Return the [X, Y] coordinate for the center point of the cell that contains the specified text.  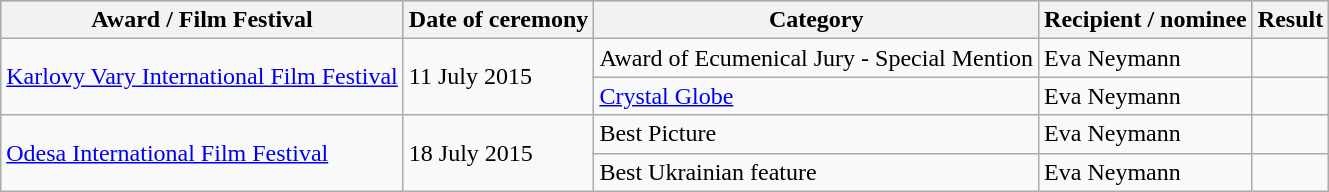
Result [1290, 20]
Award of Ecumenical Jury - Special Mention [816, 58]
Odesa International Film Festival [202, 153]
Best Picture [816, 134]
Award / Film Festival [202, 20]
Karlovy Vary International Film Festival [202, 77]
Recipient / nominee [1146, 20]
18 July 2015 [498, 153]
Best Ukrainian feature [816, 172]
Date of ceremony [498, 20]
Category [816, 20]
Crystal Globe [816, 96]
11 July 2015 [498, 77]
